Return the [X, Y] coordinate for the center point of the cell that contains the specified text.  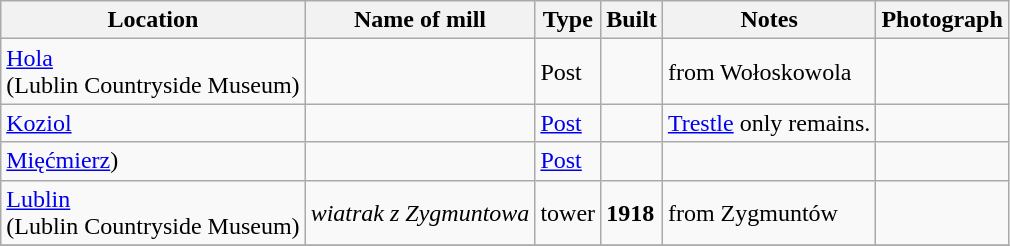
Koziol [153, 123]
Trestle only remains. [768, 123]
tower [568, 212]
Location [153, 20]
Built [632, 20]
Notes [768, 20]
Hola(Lublin Countryside Museum) [153, 72]
Type [568, 20]
wiatrak z Zygmuntowa [420, 212]
Photograph [942, 20]
from Zygmuntów [768, 212]
Mięćmierz) [153, 161]
Lublin(Lublin Countryside Museum) [153, 212]
1918 [632, 212]
Name of mill [420, 20]
from Wołoskowola [768, 72]
